Locate the cell with the specified text and output its (x, y) center coordinate. 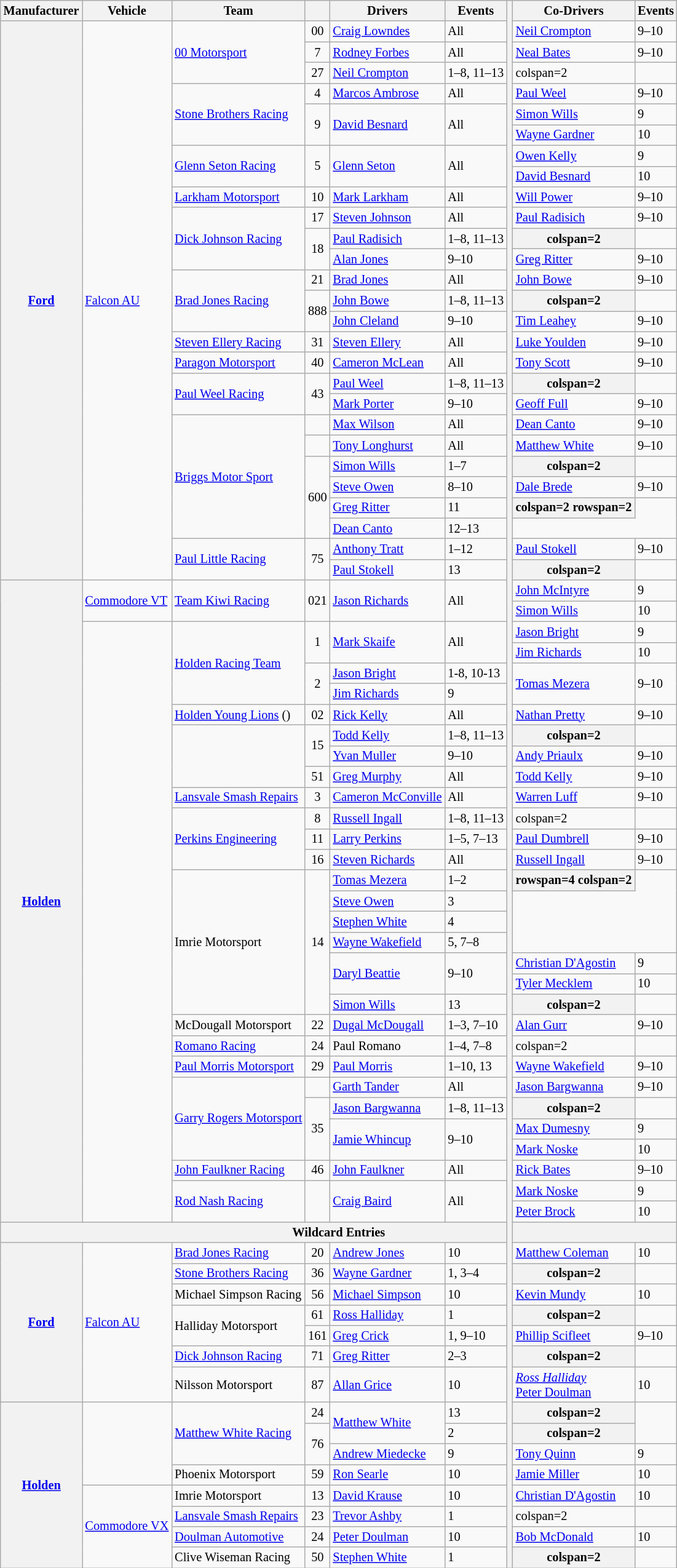
Glenn Seton (387, 166)
Clive Wiseman Racing (239, 1558)
Tony Quinn (574, 1454)
1–12 (476, 549)
15 (317, 746)
Tyler Mecklem (574, 984)
Greg Crick (387, 1335)
22 (317, 1025)
Mark Larkham (387, 197)
14 (317, 942)
20 (317, 1253)
Rod Nash Racing (239, 1201)
61 (317, 1315)
23 (317, 1516)
75 (317, 559)
Glenn Seton Racing (239, 166)
Daryl Beattie (387, 973)
Steven Ellery (387, 342)
Allan Grice (387, 1385)
Garry Rogers Motorsport (239, 1118)
18 (317, 249)
McDougall Motorsport (239, 1025)
Paul Little Racing (239, 559)
46 (317, 1170)
Andrew Jones (387, 1253)
Tony Longhurst (387, 445)
8 (317, 818)
1–2 (476, 880)
Holden Young Lions () (239, 715)
Ross Halliday (387, 1315)
Craig Lowndes (387, 31)
John McIntyre (574, 591)
Andrew Miedecke (387, 1454)
7 (317, 52)
Dugal McDougall (387, 1025)
02 (317, 715)
1, 9–10 (476, 1335)
35 (317, 1128)
Trevor Ashby (387, 1516)
Garth Tander (387, 1087)
Matthew Coleman (574, 1253)
Will Power (574, 197)
1–4, 7–8 (476, 1046)
Paul Weel Racing (239, 394)
888 (317, 311)
Holden Racing Team (239, 663)
Luke Youlden (574, 342)
50 (317, 1558)
43 (317, 394)
Manufacturer (42, 10)
Jason Richards (387, 600)
John Cleland (387, 321)
00 Motorsport (239, 52)
Steven Johnson (387, 218)
John Faulkner Racing (239, 1170)
rowspan=4 colspan=2 (574, 880)
Michael Simpson (387, 1294)
600 (317, 497)
5, 7–8 (476, 942)
Rodney Forbes (387, 52)
1, 3–4 (476, 1273)
Team (239, 10)
1–3, 7–10 (476, 1025)
Halliday Motorsport (239, 1325)
Co-Drivers (574, 10)
Marcos Ambrose (387, 94)
Team Kiwi Racing (239, 600)
Jamie Miller (574, 1474)
Larkham Motorsport (239, 197)
Andy Priaulx (574, 756)
1–7 (476, 466)
Bob McDonald (574, 1537)
Ross Halliday Peter Doulman (574, 1385)
Kevin Mundy (574, 1294)
29 (317, 1067)
Rick Kelly (387, 715)
Peter Doulman (387, 1537)
51 (317, 777)
Yvan Muller (387, 756)
Nathan Pretty (574, 715)
5 (317, 166)
Alan Gurr (574, 1025)
16 (317, 859)
Paul Morris (387, 1067)
Steven Richards (387, 859)
Geoff Full (574, 404)
Nilsson Motorsport (239, 1385)
2–3 (476, 1356)
Tim Leahey (574, 321)
Briggs Motor Sport (239, 476)
Vehicle (127, 10)
59 (317, 1474)
Steven Ellery Racing (239, 342)
76 (317, 1443)
Cameron McLean (387, 362)
36 (317, 1273)
1–5, 7–13 (476, 839)
Commodore VX (127, 1527)
00 (317, 31)
12–13 (476, 528)
Greg Murphy (387, 777)
Doulman Automotive (239, 1537)
Larry Perkins (387, 839)
161 (317, 1335)
Wildcard Entries (339, 1232)
Owen Kelly (574, 156)
Perkins Engineering (239, 839)
Neal Bates (574, 52)
021 (317, 600)
Matthew White Racing (239, 1433)
Rick Bates (574, 1170)
Commodore VT (127, 600)
71 (317, 1356)
Peter Brock (574, 1211)
Max Dumesny (574, 1129)
Craig Baird (387, 1201)
8–10 (476, 487)
40 (317, 362)
Michael Simpson Racing (239, 1294)
21 (317, 280)
Mark Porter (387, 404)
Paragon Motorsport (239, 362)
17 (317, 218)
Anthony Tratt (387, 549)
Tony Scott (574, 362)
56 (317, 1294)
Alan Jones (387, 259)
1–10, 13 (476, 1067)
Paul Romano (387, 1046)
Brad Jones (387, 280)
Drivers (387, 10)
Warren Luff (574, 797)
Mark Skaife (387, 642)
Phoenix Motorsport (239, 1474)
Cameron McConville (387, 797)
31 (317, 342)
87 (317, 1385)
Jamie Whincup (387, 1139)
John Faulkner (387, 1170)
Dale Brede (574, 487)
colspan=2 rowspan=2 (574, 507)
27 (317, 73)
1-8, 10-13 (476, 673)
David Krause (387, 1495)
Ron Searle (387, 1474)
Max Wilson (387, 424)
Paul Dumbrell (574, 839)
Paul Morris Motorsport (239, 1067)
Phillip Scifleet (574, 1335)
Romano Racing (239, 1046)
